Identify which cell holds the provided text, then report its [X, Y] central coordinate. 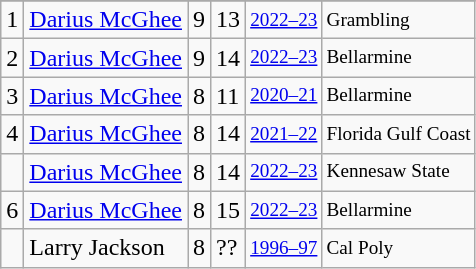
Larry Jackson [106, 248]
2021–22 [284, 134]
Cal Poly [398, 248]
3 [12, 96]
Kennesaw State [398, 172]
15 [228, 210]
Florida Gulf Coast [398, 134]
2020–21 [284, 96]
6 [12, 210]
Grambling [398, 20]
4 [12, 134]
1 [12, 20]
1996–97 [284, 248]
13 [228, 20]
?? [228, 248]
2 [12, 58]
11 [228, 96]
